Find where the given text appears and provide that cell's center as (X, Y) coordinate. 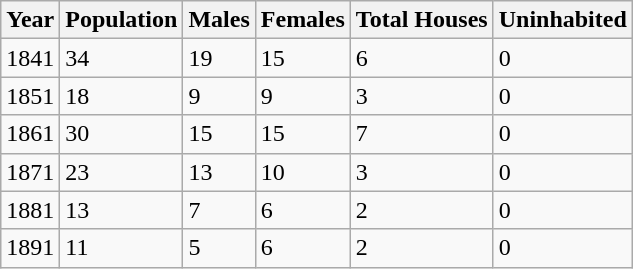
1891 (30, 248)
10 (302, 172)
11 (122, 248)
1851 (30, 96)
19 (219, 58)
34 (122, 58)
Males (219, 20)
23 (122, 172)
18 (122, 96)
5 (219, 248)
1861 (30, 134)
Females (302, 20)
1881 (30, 210)
30 (122, 134)
Population (122, 20)
Uninhabited (562, 20)
Year (30, 20)
1871 (30, 172)
1841 (30, 58)
Total Houses (422, 20)
